Determine the (x, y) coordinate at the center of the cell enclosing the given text.  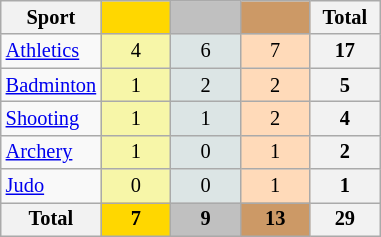
Badminton (51, 85)
29 (345, 219)
Sport (51, 17)
Shooting (51, 118)
17 (345, 51)
Athletics (51, 51)
9 (206, 219)
5 (345, 85)
6 (206, 51)
Judo (51, 186)
13 (275, 219)
Archery (51, 152)
